Determine the [X, Y] coordinate at the center of the cell enclosing the given text.  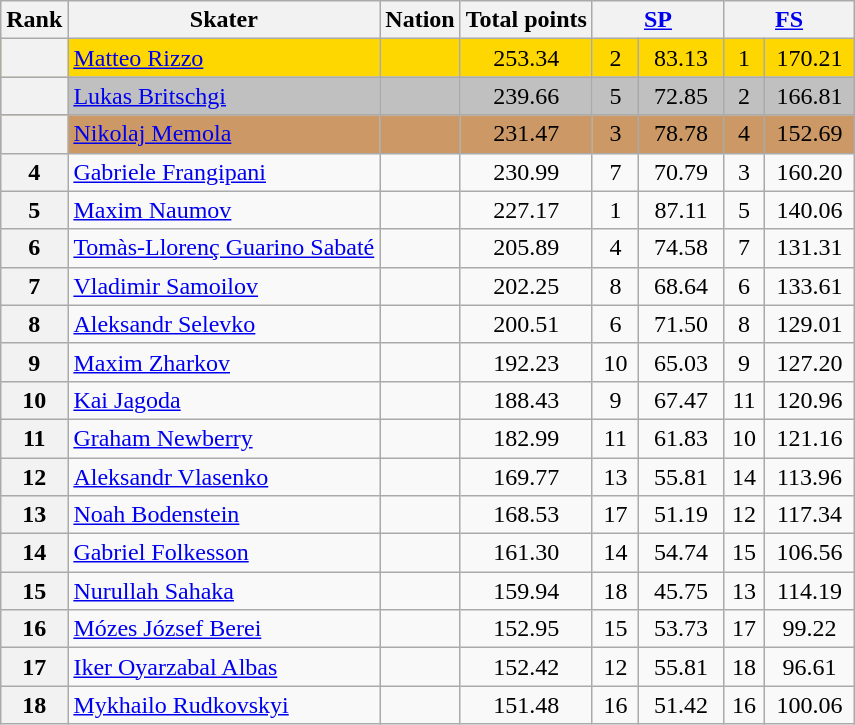
Aleksandr Vlasenko [224, 477]
106.56 [809, 553]
182.99 [526, 438]
72.85 [680, 96]
Nurullah Sahaka [224, 591]
53.73 [680, 629]
253.34 [526, 58]
Mózes József Berei [224, 629]
SP [658, 20]
74.58 [680, 248]
161.30 [526, 553]
188.43 [526, 400]
192.23 [526, 362]
Lukas Britschgi [224, 96]
200.51 [526, 324]
54.74 [680, 553]
Noah Bodenstein [224, 515]
121.16 [809, 438]
131.31 [809, 248]
61.83 [680, 438]
45.75 [680, 591]
230.99 [526, 172]
166.81 [809, 96]
205.89 [526, 248]
159.94 [526, 591]
51.19 [680, 515]
117.34 [809, 515]
239.66 [526, 96]
99.22 [809, 629]
202.25 [526, 286]
Gabriel Folkesson [224, 553]
65.03 [680, 362]
Nikolaj Memola [224, 134]
Skater [224, 20]
160.20 [809, 172]
227.17 [526, 210]
231.47 [526, 134]
70.79 [680, 172]
152.69 [809, 134]
67.47 [680, 400]
68.64 [680, 286]
169.77 [526, 477]
Graham Newberry [224, 438]
Maxim Zharkov [224, 362]
Nation [420, 20]
78.78 [680, 134]
Mykhailo Rudkovskyi [224, 705]
127.20 [809, 362]
Total points [526, 20]
152.42 [526, 667]
Iker Oyarzabal Albas [224, 667]
Vladimir Samoilov [224, 286]
Maxim Naumov [224, 210]
114.19 [809, 591]
120.96 [809, 400]
71.50 [680, 324]
133.61 [809, 286]
Matteo Rizzo [224, 58]
51.42 [680, 705]
170.21 [809, 58]
129.01 [809, 324]
113.96 [809, 477]
100.06 [809, 705]
96.61 [809, 667]
168.53 [526, 515]
Tomàs-Llorenç Guarino Sabaté [224, 248]
FS [790, 20]
83.13 [680, 58]
Kai Jagoda [224, 400]
151.48 [526, 705]
Gabriele Frangipani [224, 172]
87.11 [680, 210]
Aleksandr Selevko [224, 324]
Rank [34, 20]
140.06 [809, 210]
152.95 [526, 629]
